Return the (X, Y) coordinate for the center point of the cell that contains the specified text.  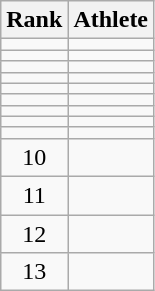
Rank (34, 20)
11 (34, 195)
10 (34, 157)
12 (34, 233)
13 (34, 272)
Athlete (111, 20)
